Output the [x, y] coordinate of the center of the cell containing the given text.  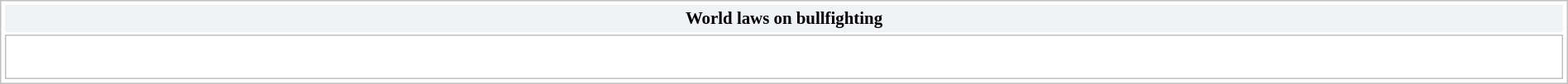
World laws on bullfighting [784, 18]
